Detect which cell encompasses the target text, then output its (X, Y) center coordinate. 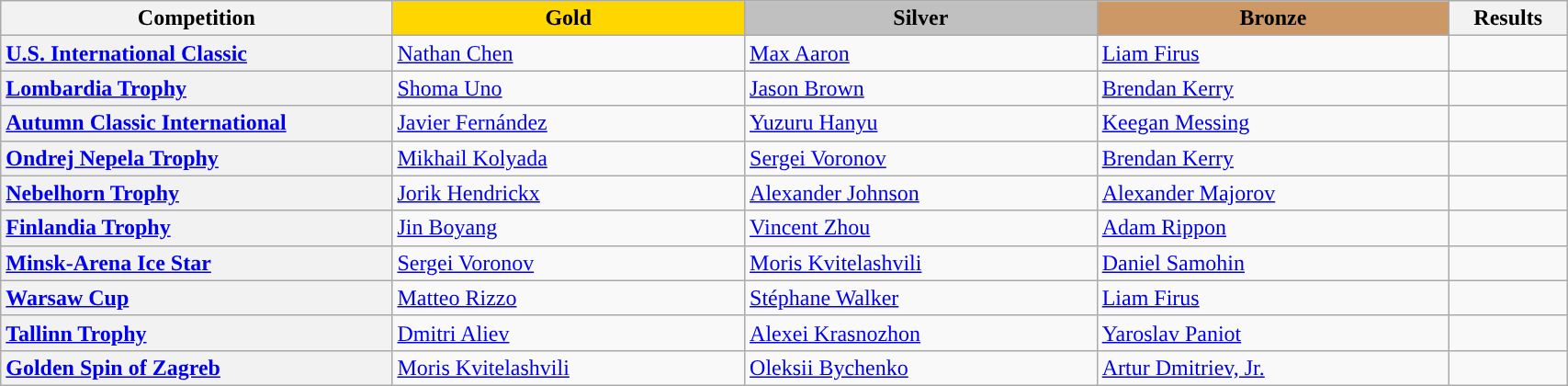
Stéphane Walker (921, 298)
Results (1508, 18)
Warsaw Cup (197, 298)
Tallinn Trophy (197, 333)
Oleksii Bychenko (921, 368)
Alexander Johnson (921, 193)
Nathan Chen (569, 53)
Lombardia Trophy (197, 88)
Adam Rippon (1273, 228)
Silver (921, 18)
Artur Dmitriev, Jr. (1273, 368)
Alexander Majorov (1273, 193)
Yaroslav Paniot (1273, 333)
Yuzuru Hanyu (921, 123)
Alexei Krasnozhon (921, 333)
Ondrej Nepela Trophy (197, 158)
Bronze (1273, 18)
Max Aaron (921, 53)
Gold (569, 18)
Jorik Hendrickx (569, 193)
Minsk-Arena Ice Star (197, 263)
Autumn Classic International (197, 123)
Golden Spin of Zagreb (197, 368)
U.S. International Classic (197, 53)
Matteo Rizzo (569, 298)
Nebelhorn Trophy (197, 193)
Competition (197, 18)
Javier Fernández (569, 123)
Jason Brown (921, 88)
Mikhail Kolyada (569, 158)
Jin Boyang (569, 228)
Vincent Zhou (921, 228)
Keegan Messing (1273, 123)
Dmitri Aliev (569, 333)
Finlandia Trophy (197, 228)
Shoma Uno (569, 88)
Daniel Samohin (1273, 263)
